For the text-containing cell, return its midpoint in [x, y] coordinate format. 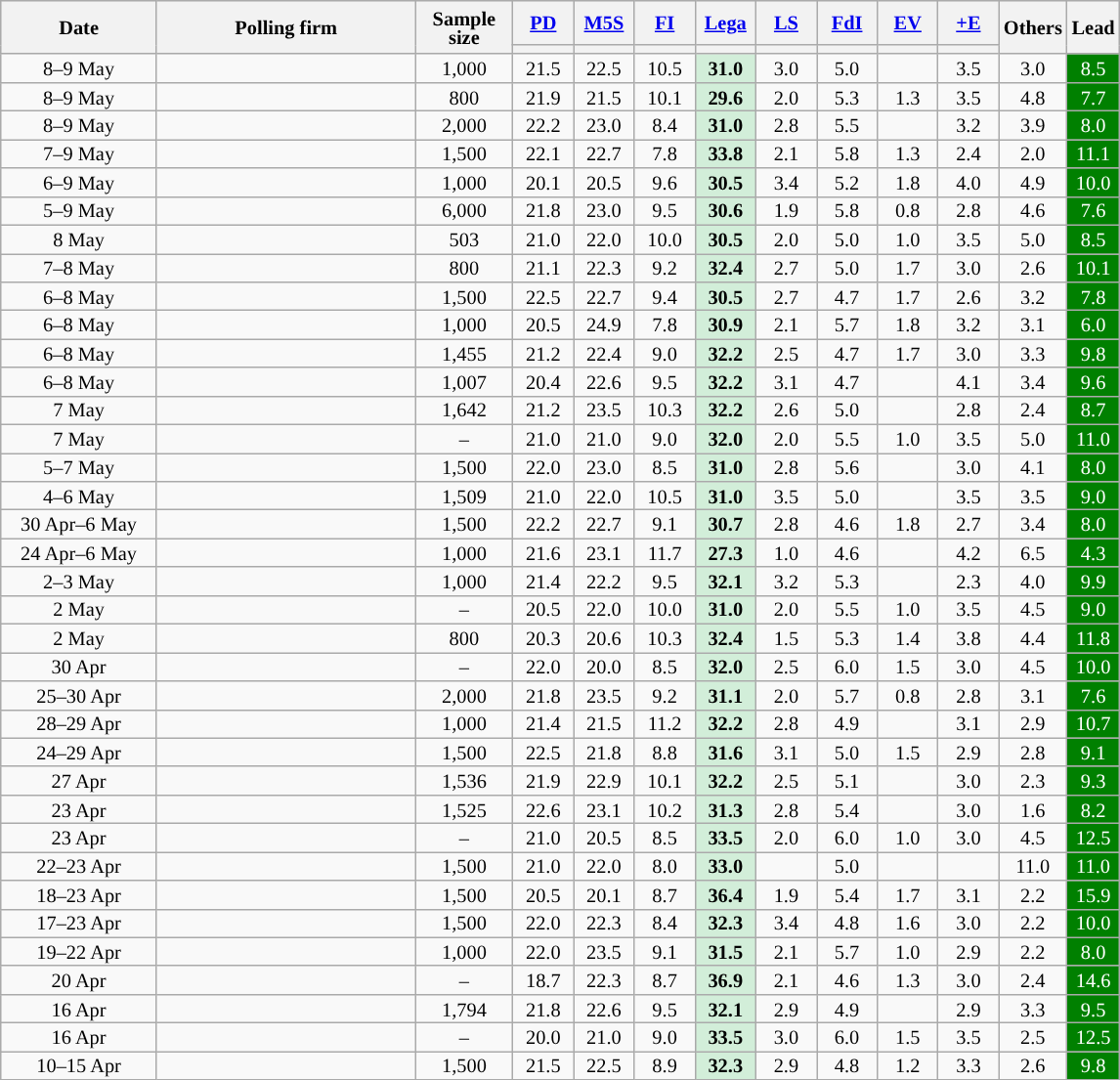
29.6 [725, 96]
27.3 [725, 553]
25–30 Apr [79, 694]
503 [464, 238]
20.4 [543, 381]
11.8 [1094, 637]
1,455 [464, 354]
Date [79, 27]
1.4 [908, 637]
3.8 [969, 637]
1.2 [908, 1065]
20.3 [543, 637]
5–9 May [79, 211]
5.1 [847, 780]
6.5 [1033, 553]
14.6 [1094, 979]
18.7 [543, 979]
3.9 [1033, 125]
24 Apr–6 May [79, 553]
7.7 [1094, 96]
19–22 Apr [79, 952]
11.1 [1094, 152]
15.9 [1094, 895]
2–3 May [79, 581]
1,509 [464, 495]
22.1 [543, 152]
9.4 [665, 295]
28–29 Apr [79, 723]
1,007 [464, 381]
22.4 [604, 354]
Lead [1094, 27]
4.2 [969, 553]
4–6 May [79, 495]
Lega [725, 22]
20.6 [604, 637]
20 Apr [79, 979]
22.9 [604, 780]
36.4 [725, 895]
30 Apr–6 May [79, 524]
11.7 [665, 553]
FdI [847, 22]
24–29 Apr [79, 753]
21.6 [543, 553]
31.5 [725, 952]
Others [1033, 27]
7–8 May [79, 268]
21.1 [543, 268]
5.6 [847, 467]
17–23 Apr [79, 923]
EV [908, 22]
30.9 [725, 324]
8 May [79, 238]
10–15 Apr [79, 1065]
30 Apr [79, 667]
5.2 [847, 182]
10.7 [1094, 723]
33.8 [725, 152]
FI [665, 22]
5–7 May [79, 467]
30.7 [725, 524]
27 Apr [79, 780]
4.4 [1033, 637]
Sample size [464, 27]
9.3 [1094, 780]
1,642 [464, 410]
PD [543, 22]
31.6 [725, 753]
36.9 [725, 979]
22–23 Apr [79, 866]
8.8 [665, 753]
1,794 [464, 1009]
9.9 [1094, 581]
1,536 [464, 780]
30.6 [725, 211]
4.3 [1094, 553]
33.0 [725, 866]
11.2 [665, 723]
8.9 [665, 1065]
LS [786, 22]
1,525 [464, 809]
8.2 [1094, 809]
Polling firm [285, 27]
6,000 [464, 211]
31.3 [725, 809]
31.1 [725, 694]
18–23 Apr [79, 895]
24.9 [604, 324]
M5S [604, 22]
10.2 [665, 809]
+E [969, 22]
6–9 May [79, 182]
7–9 May [79, 152]
